Determine the (X, Y) coordinate at the center of the cell enclosing the given text.  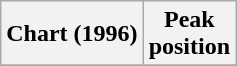
Chart (1996) (72, 34)
Peakposition (189, 34)
